Capture the cell that displays the provided text and extract its (x, y) central coordinate. 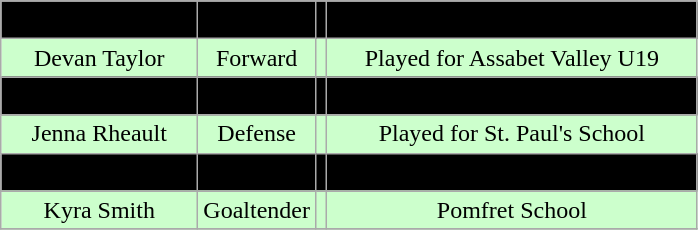
Devan Taylor (100, 58)
Played with Pittsburgh Penguins U19 (512, 20)
Hilary Cashin (100, 172)
Caitlyn Radatovich (100, 20)
Kyra Smith (100, 210)
Pomfret School (512, 210)
Jenna Rheault (100, 134)
Played for Team Canada U18 (512, 96)
Played for St. Paul's School (512, 134)
Played for Assabet Valley U19 (512, 58)
Played for New Hampton School (512, 172)
Marie-Jo Pelletier (100, 96)
